Find where the given text appears and provide that cell's center as (x, y) coordinate. 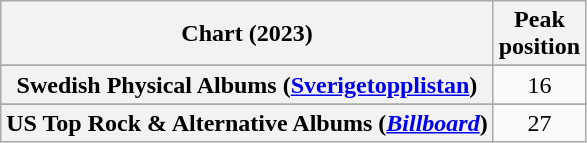
16 (539, 85)
Chart (2023) (247, 34)
Swedish Physical Albums (Sverigetopplistan) (247, 85)
US Top Rock & Alternative Albums (Billboard) (247, 123)
27 (539, 123)
Peakposition (539, 34)
